For the text-containing cell, return its midpoint in [x, y] coordinate format. 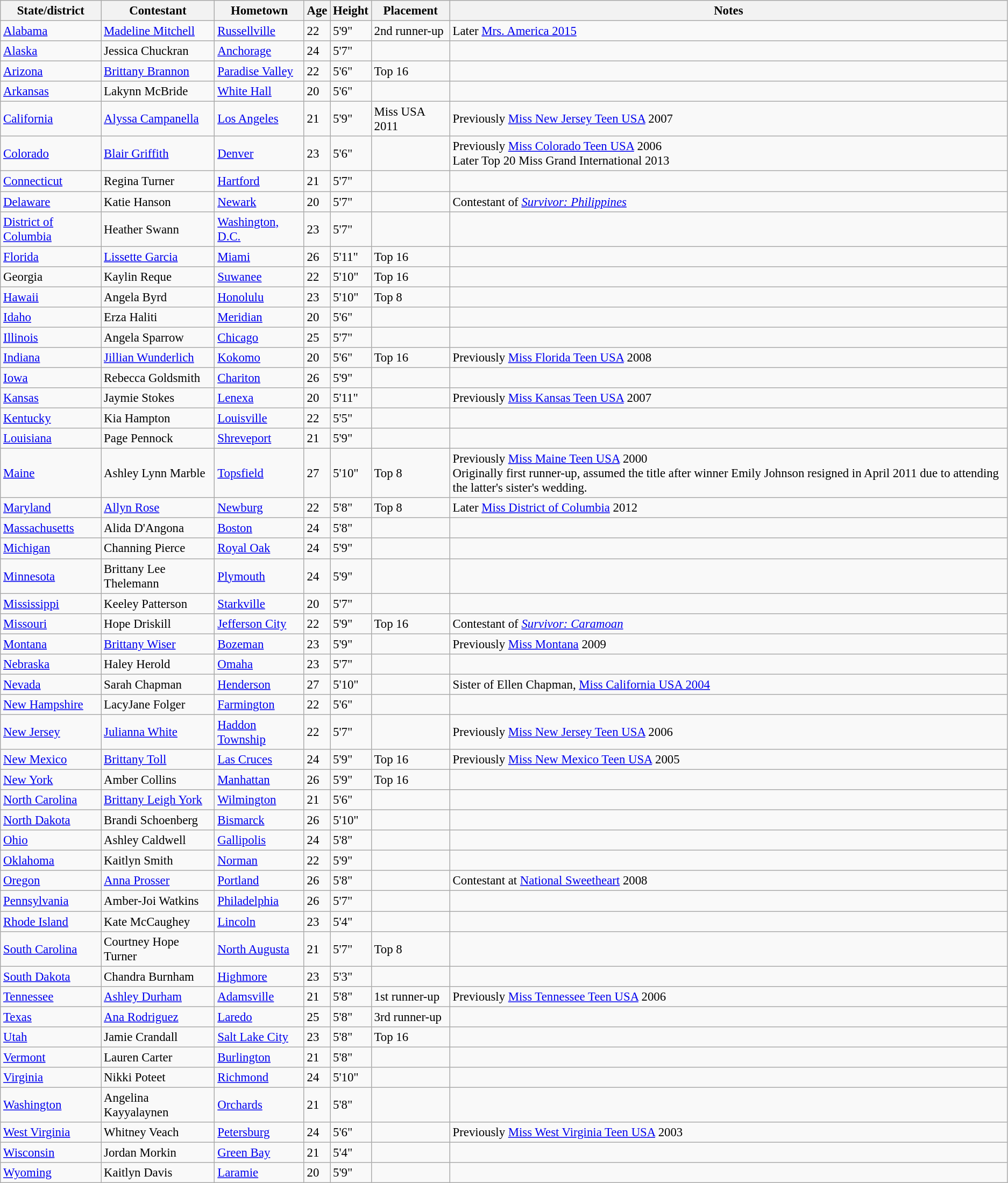
Anna Prosser [158, 881]
Michigan [51, 549]
Plymouth [259, 576]
Hope Driskill [158, 624]
Tennessee [51, 996]
Angela Sparrow [158, 337]
Suwanee [259, 277]
Alida D'Angona [158, 528]
Philadelphia [259, 901]
New Jersey [51, 732]
Contestant of Survivor: Caramoan [728, 624]
Rebecca Goldsmith [158, 378]
Alaska [51, 51]
Lakynn McBride [158, 91]
Previously Miss New Mexico Teen USA 2005 [728, 760]
Virginia [51, 1078]
Indiana [51, 358]
1st runner-up [410, 996]
Previously Miss New Jersey Teen USA 2006 [728, 732]
Amber-Joi Watkins [158, 901]
Courtney Hope Turner [158, 949]
Paradise Valley [259, 72]
Brittany Leigh York [158, 800]
North Augusta [259, 949]
White Hall [259, 91]
Hawaii [51, 297]
Newark [259, 202]
Kokomo [259, 358]
Notes [728, 11]
Jamie Crandall [158, 1037]
Utah [51, 1037]
Previously Miss West Virginia Teen USA 2003 [728, 1132]
Maryland [51, 508]
Washington [51, 1105]
Brittany Lee Thelemann [158, 576]
Vermont [51, 1057]
Jillian Wunderlich [158, 358]
3rd runner-up [410, 1017]
Page Pennock [158, 438]
Ashley Durham [158, 996]
Later Mrs. America 2015 [728, 31]
Kansas [51, 398]
Kia Hampton [158, 419]
Brittany Toll [158, 760]
Florida [51, 257]
South Carolina [51, 949]
Chicago [259, 337]
Delaware [51, 202]
Newburg [259, 508]
Hometown [259, 11]
Jessica Chuckran [158, 51]
Angela Byrd [158, 297]
Nevada [51, 684]
Pennsylvania [51, 901]
Brittany Brannon [158, 72]
Previously Miss Kansas Teen USA 2007 [728, 398]
Denver [259, 154]
Laredo [259, 1017]
Los Angeles [259, 119]
Lincoln [259, 922]
Madeline Mitchell [158, 31]
Farmington [259, 705]
Blair Griffith [158, 154]
Kaitlyn Smith [158, 861]
Contestant at National Sweetheart 2008 [728, 881]
Wyoming [51, 1173]
Brandi Schoenberg [158, 820]
Keeley Patterson [158, 604]
Green Bay [259, 1153]
Petersburg [259, 1132]
Gallipolis [259, 840]
Lenexa [259, 398]
New Hampshire [51, 705]
Whitney Veach [158, 1132]
Salt Lake City [259, 1037]
Channing Pierce [158, 549]
Russellville [259, 31]
Arkansas [51, 91]
California [51, 119]
Burlington [259, 1057]
Bozeman [259, 644]
Nebraska [51, 664]
New Mexico [51, 760]
North Carolina [51, 800]
Arizona [51, 72]
Contestant of Survivor: Philippines [728, 202]
Iowa [51, 378]
Washington, D.C. [259, 229]
Jaymie Stokes [158, 398]
Honolulu [259, 297]
Kentucky [51, 419]
Louisiana [51, 438]
Henderson [259, 684]
Amber Collins [158, 780]
South Dakota [51, 976]
Illinois [51, 337]
Kate McCaughey [158, 922]
Massachusetts [51, 528]
Oklahoma [51, 861]
Erza Haliti [158, 317]
Norman [259, 861]
Haley Herold [158, 664]
Adamsville [259, 996]
Texas [51, 1017]
District of Columbia [51, 229]
Kaylin Reque [158, 277]
Kaitlyn Davis [158, 1173]
Ana Rodriguez [158, 1017]
North Dakota [51, 820]
Shreveport [259, 438]
Julianna White [158, 732]
Oregon [51, 881]
Allyn Rose [158, 508]
Height [351, 11]
Previously Miss Tennessee Teen USA 2006 [728, 996]
Maine [51, 473]
Orchards [259, 1105]
Mississippi [51, 604]
Ashley Caldwell [158, 840]
5'3" [351, 976]
Bismarck [259, 820]
Las Cruces [259, 760]
Wilmington [259, 800]
Previously Miss New Jersey Teen USA 2007 [728, 119]
Alabama [51, 31]
Wisconsin [51, 1153]
Connecticut [51, 181]
Angelina Kayyalaynen [158, 1105]
New York [51, 780]
2nd runner-up [410, 31]
LacyJane Folger [158, 705]
Boston [259, 528]
Manhattan [259, 780]
Ashley Lynn Marble [158, 473]
West Virginia [51, 1132]
Idaho [51, 317]
Previously Miss Colorado Teen USA 2006Later Top 20 Miss Grand International 2013 [728, 154]
Heather Swann [158, 229]
Sarah Chapman [158, 684]
5'5" [351, 419]
Katie Hanson [158, 202]
Topsfield [259, 473]
Rhode Island [51, 922]
Chandra Burnham [158, 976]
Minnesota [51, 576]
Contestant [158, 11]
Haddon Township [259, 732]
Previously Miss Florida Teen USA 2008 [728, 358]
Jefferson City [259, 624]
Louisville [259, 419]
Highmore [259, 976]
Placement [410, 11]
Later Miss District of Columbia 2012 [728, 508]
State/district [51, 11]
Montana [51, 644]
Miami [259, 257]
Royal Oak [259, 549]
Richmond [259, 1078]
Lissette Garcia [158, 257]
Hartford [259, 181]
Colorado [51, 154]
Omaha [259, 664]
Anchorage [259, 51]
Brittany Wiser [158, 644]
Nikki Poteet [158, 1078]
Missouri [51, 624]
Miss USA 2011 [410, 119]
Previously Miss Montana 2009 [728, 644]
Meridian [259, 317]
Georgia [51, 277]
Starkville [259, 604]
Chariton [259, 378]
Portland [259, 881]
Lauren Carter [158, 1057]
Regina Turner [158, 181]
Jordan Morkin [158, 1153]
Sister of Ellen Chapman, Miss California USA 2004 [728, 684]
Age [317, 11]
Laramie [259, 1173]
Alyssa Campanella [158, 119]
Ohio [51, 840]
